Provide the (X, Y) coordinate of the cell's center where the given text is located.  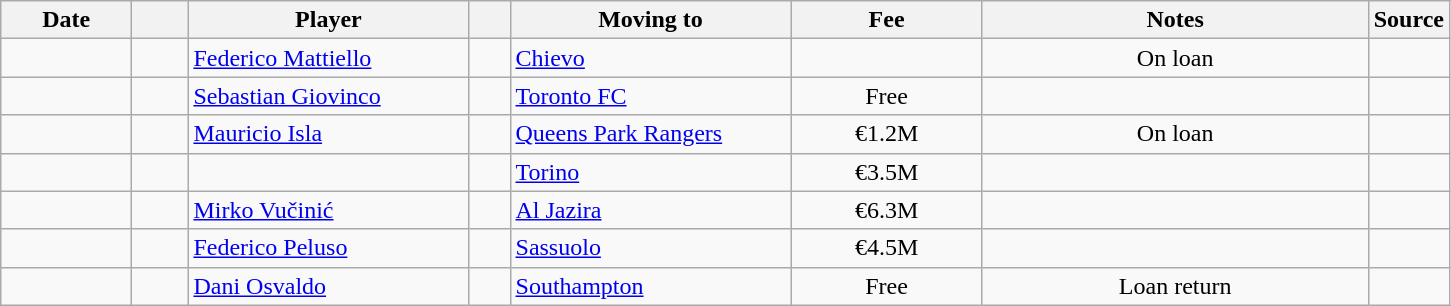
Southampton (650, 286)
Torino (650, 172)
Date (66, 20)
€4.5M (886, 248)
Al Jazira (650, 210)
€6.3M (886, 210)
Source (1408, 20)
Notes (1175, 20)
Moving to (650, 20)
Federico Mattiello (328, 58)
Fee (886, 20)
Mirko Vučinić (328, 210)
€1.2M (886, 134)
Sassuolo (650, 248)
Queens Park Rangers (650, 134)
Loan return (1175, 286)
Sebastian Giovinco (328, 96)
Dani Osvaldo (328, 286)
Player (328, 20)
€3.5M (886, 172)
Chievo (650, 58)
Toronto FC (650, 96)
Federico Peluso (328, 248)
Mauricio Isla (328, 134)
